Return the [x, y] coordinate for the center point of the cell that contains the specified text.  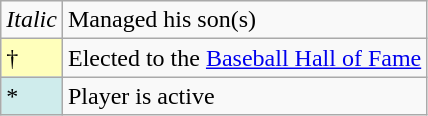
Italic [32, 20]
Elected to the Baseball Hall of Fame [244, 58]
* [32, 96]
† [32, 58]
Player is active [244, 96]
Managed his son(s) [244, 20]
